Determine the (x, y) coordinate at the center of the cell enclosing the given text.  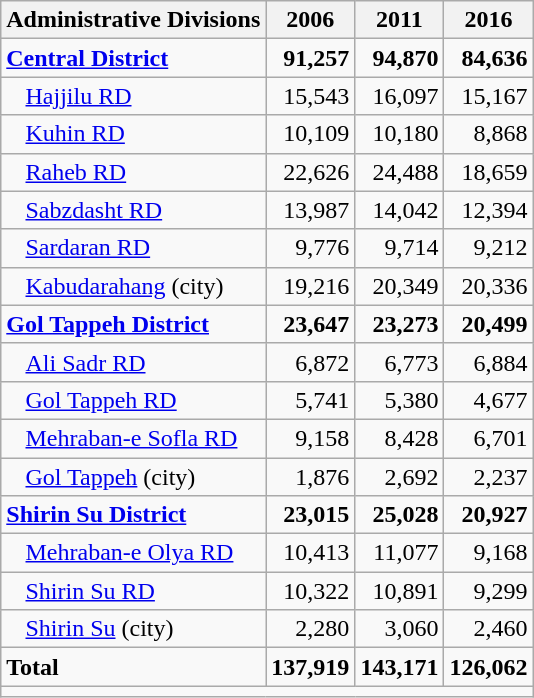
2,692 (400, 477)
Kabudarahang (city) (134, 286)
25,028 (400, 515)
6,773 (400, 362)
Administrative Divisions (134, 20)
2,280 (310, 629)
91,257 (310, 58)
9,714 (400, 248)
Shirin Su District (134, 515)
16,097 (400, 96)
Mehraban-e Olya RD (134, 553)
Kuhin RD (134, 134)
Shirin Su RD (134, 591)
14,042 (400, 210)
9,776 (310, 248)
94,870 (400, 58)
15,543 (310, 96)
23,647 (310, 324)
Gol Tappeh District (134, 324)
5,741 (310, 400)
2016 (488, 20)
Sabzdasht RD (134, 210)
6,701 (488, 438)
1,876 (310, 477)
20,336 (488, 286)
22,626 (310, 172)
11,077 (400, 553)
2011 (400, 20)
Sardaran RD (134, 248)
10,322 (310, 591)
10,413 (310, 553)
84,636 (488, 58)
23,015 (310, 515)
2,460 (488, 629)
15,167 (488, 96)
3,060 (400, 629)
137,919 (310, 667)
126,062 (488, 667)
13,987 (310, 210)
8,868 (488, 134)
20,349 (400, 286)
12,394 (488, 210)
4,677 (488, 400)
10,180 (400, 134)
6,884 (488, 362)
9,212 (488, 248)
Ali Sadr RD (134, 362)
20,927 (488, 515)
2006 (310, 20)
18,659 (488, 172)
8,428 (400, 438)
143,171 (400, 667)
Mehraban-e Sofla RD (134, 438)
10,109 (310, 134)
23,273 (400, 324)
24,488 (400, 172)
10,891 (400, 591)
2,237 (488, 477)
9,299 (488, 591)
9,158 (310, 438)
Gol Tappeh RD (134, 400)
5,380 (400, 400)
20,499 (488, 324)
9,168 (488, 553)
Hajjilu RD (134, 96)
Shirin Su (city) (134, 629)
Total (134, 667)
Raheb RD (134, 172)
Gol Tappeh (city) (134, 477)
Central District (134, 58)
6,872 (310, 362)
19,216 (310, 286)
